Extract the [x, y] coordinate from the center of the cell holding the provided text.  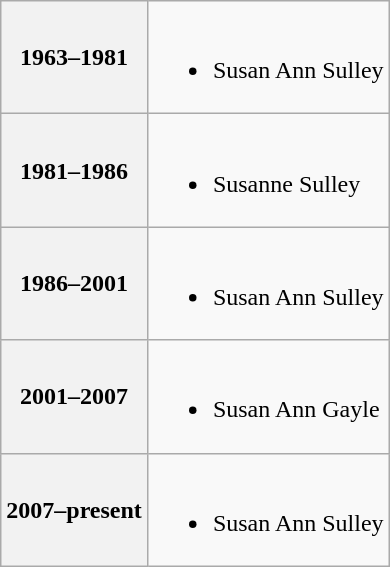
1963–1981 [74, 58]
1986–2001 [74, 284]
1981–1986 [74, 170]
2001–2007 [74, 396]
2007–present [74, 510]
Susan Ann Gayle [268, 396]
Susanne Sulley [268, 170]
